Provide the [x, y] coordinate of the cell's center where the given text is located.  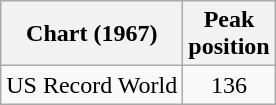
136 [229, 85]
US Record World [92, 85]
Peakposition [229, 34]
Chart (1967) [92, 34]
